Search for the cell housing the specified text and yield its (x, y) center coordinate. 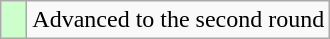
Advanced to the second round (178, 20)
